Provide the [X, Y] coordinate of the cell's center where the given text is located.  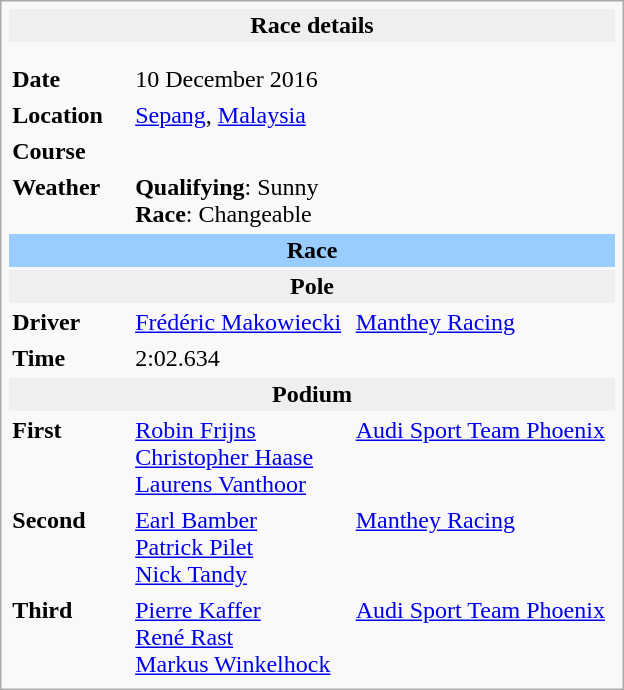
Robin Frijns Christopher Haase Laurens Vanthoor [241, 458]
Earl Bamber Patrick Pilet Nick Tandy [241, 548]
2:02.634 [374, 358]
Location [69, 116]
Third [69, 638]
Pole [312, 286]
Second [69, 548]
Driver [69, 322]
Sepang, Malaysia [374, 116]
Weather [69, 201]
Frédéric Makowiecki [241, 322]
Qualifying: SunnyRace: Changeable [374, 201]
Course [69, 152]
Pierre Kaffer René Rast Markus Winkelhock [241, 638]
Race [312, 250]
Time [69, 358]
10 December 2016 [241, 80]
First [69, 458]
Podium [312, 394]
Date [69, 80]
Race details [312, 26]
